Return the (X, Y) coordinate for the center point of the cell that contains the specified text.  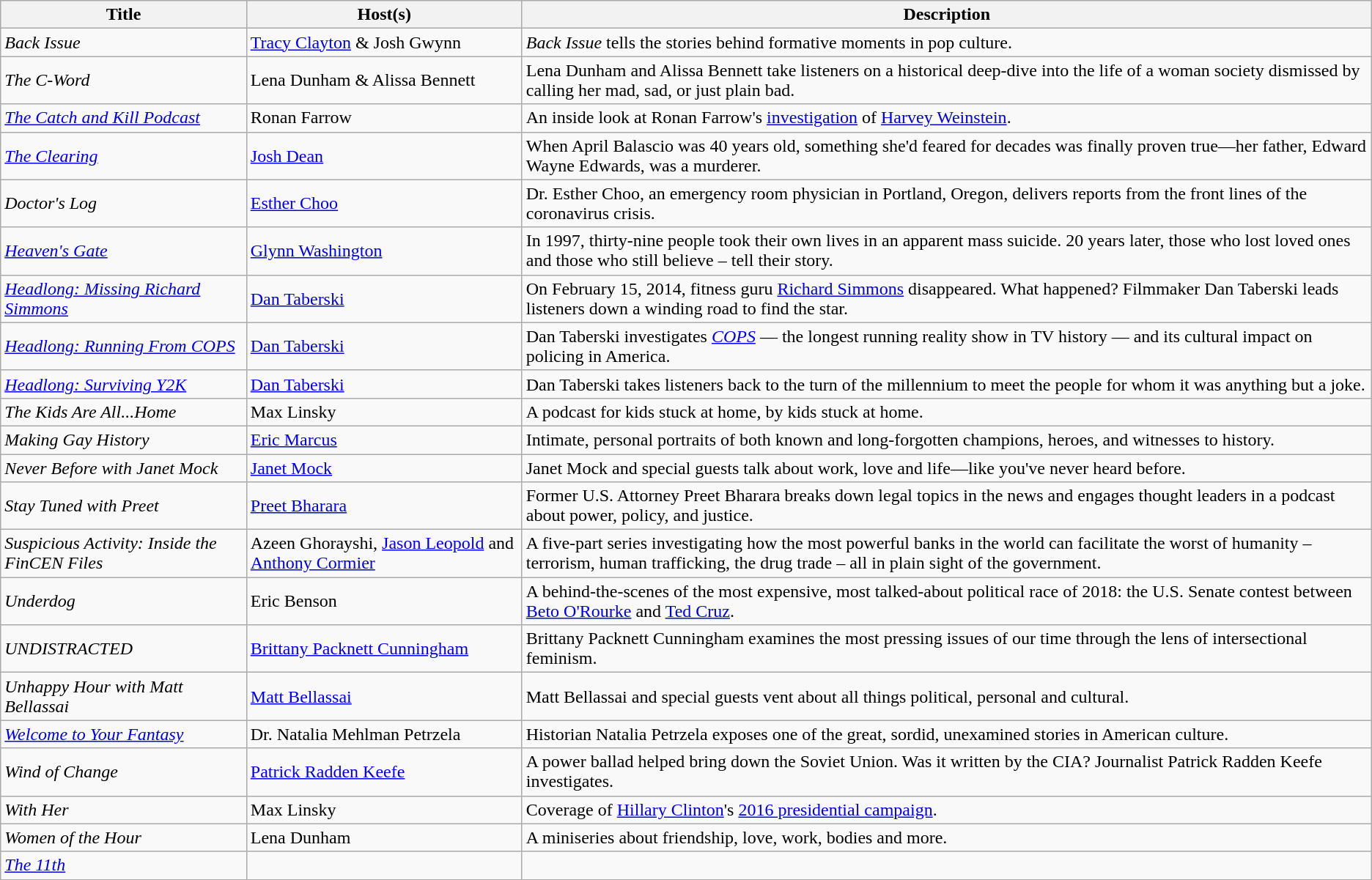
When April Balascio was 40 years old, something she'd feared for decades was finally proven true—her father, Edward Wayne Edwards, was a murderer. (947, 155)
The Kids Are All...Home (124, 412)
Janet Mock (384, 468)
Eric Benson (384, 601)
Coverage of Hillary Clinton's 2016 presidential campaign. (947, 810)
Wind of Change (124, 772)
Stay Tuned with Preet (124, 506)
Glynn Washington (384, 251)
Dr. Natalia Mehlman Petrzela (384, 734)
Making Gay History (124, 440)
Women of the Hour (124, 838)
A power ballad helped bring down the Soviet Union. Was it written by the CIA? Journalist Patrick Radden Keefe investigates. (947, 772)
Back Issue tells the stories behind formative moments in pop culture. (947, 42)
Matt Bellassai and special guests vent about all things political, personal and cultural. (947, 696)
Brittany Packnett Cunningham examines the most pressing issues of our time through the lens of intersectional feminism. (947, 649)
Brittany Packnett Cunningham (384, 649)
Ronan Farrow (384, 118)
A behind-the-scenes of the most expensive, most talked-about political race of 2018: the U.S. Senate contest between Beto O'Rourke and Ted Cruz. (947, 601)
Back Issue (124, 42)
Patrick Radden Keefe (384, 772)
A miniseries about friendship, love, work, bodies and more. (947, 838)
Lena Dunham & Alissa Bennett (384, 81)
The Clearing (124, 155)
Eric Marcus (384, 440)
Heaven's Gate (124, 251)
Dan Taberski takes listeners back to the turn of the millennium to meet the people for whom it was anything but a joke. (947, 384)
A podcast for kids stuck at home, by kids stuck at home. (947, 412)
Doctor's Log (124, 204)
Former U.S. Attorney Preet Bharara breaks down legal topics in the news and engages thought leaders in a podcast about power, policy, and justice. (947, 506)
Janet Mock and special guests talk about work, love and life—like you've never heard before. (947, 468)
Matt Bellassai (384, 696)
Preet Bharara (384, 506)
Esther Choo (384, 204)
The C-Word (124, 81)
Welcome to Your Fantasy (124, 734)
An inside look at Ronan Farrow's investigation of Harvey Weinstein. (947, 118)
UNDISTRACTED (124, 649)
Title (124, 15)
Unhappy Hour with Matt Bellassai (124, 696)
Historian Natalia Petrzela exposes one of the great, sordid, unexamined stories in American culture. (947, 734)
Josh Dean (384, 155)
Lena Dunham (384, 838)
With Her (124, 810)
The 11th (124, 865)
Description (947, 15)
Underdog (124, 601)
Suspicious Activity: Inside the FinCEN Files (124, 554)
Intimate, personal portraits of both known and long-forgotten champions, heroes, and witnesses to history. (947, 440)
Dan Taberski investigates COPS — the longest running reality show in TV history — and its cultural impact on policing in America. (947, 346)
Headlong: Missing Richard Simmons (124, 299)
Never Before with Janet Mock (124, 468)
Host(s) (384, 15)
Azeen Ghorayshi, Jason Leopold and Anthony Cormier (384, 554)
Headlong: Surviving Y2K (124, 384)
The Catch and Kill Podcast (124, 118)
Dr. Esther Choo, an emergency room physician in Portland, Oregon, delivers reports from the front lines of the coronavirus crisis. (947, 204)
Headlong: Running From COPS (124, 346)
Tracy Clayton & Josh Gwynn (384, 42)
